Provide the (x, y) coordinate of the cell's center where the given text is located.  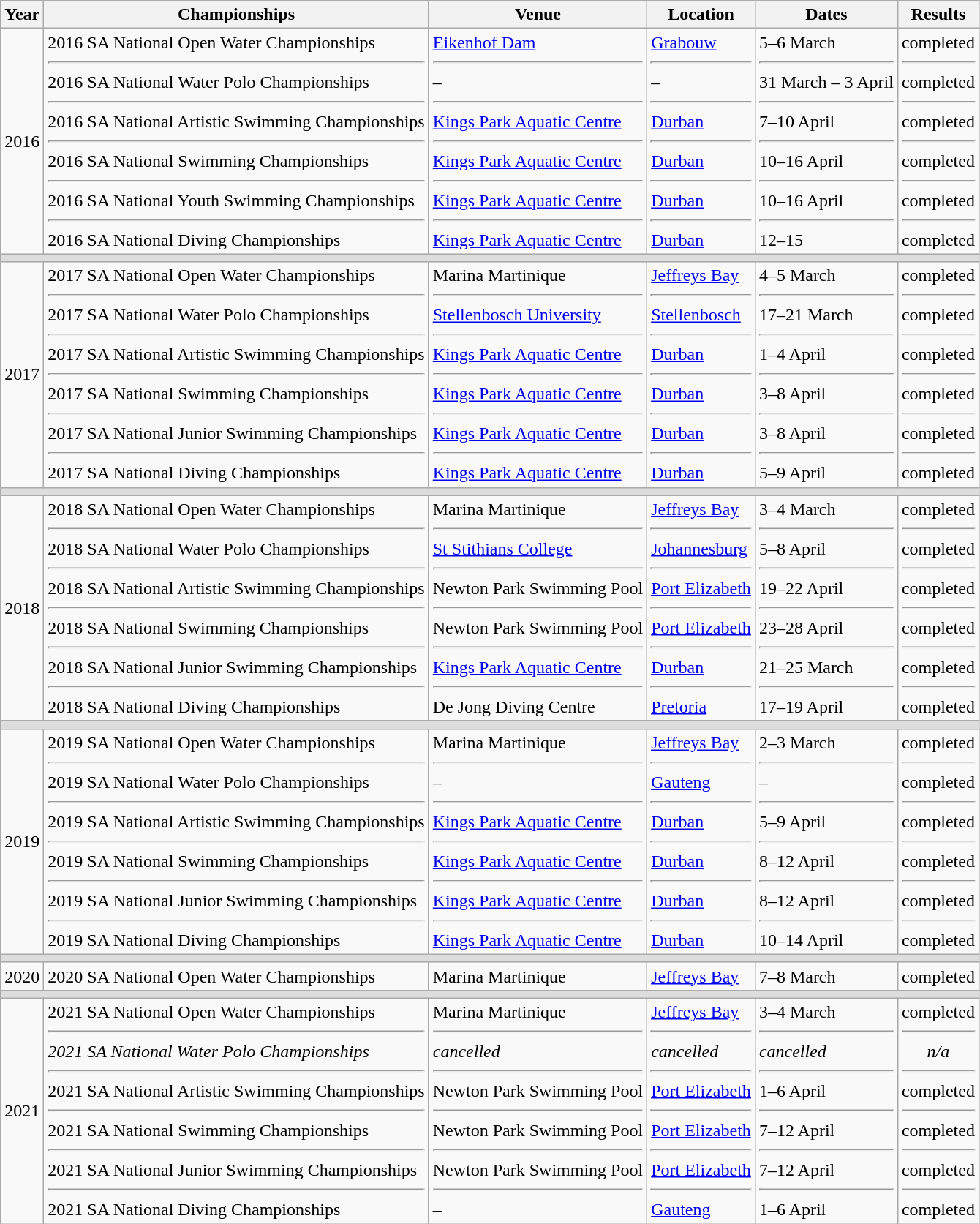
2–3 March – 5–9 April 8–12 April 8–12 April 10–14 April (826, 841)
Eikenhof Dam – Kings Park Aquatic Centre Kings Park Aquatic Centre Kings Park Aquatic Centre Kings Park Aquatic Centre (538, 141)
Results (938, 15)
3–4 March cancelled 1–6 April 7–12 April 7–12 April 1–6 April (826, 1111)
Jeffreys Bay Johannesburg Port Elizabeth Port Elizabeth Durban Pretoria (701, 608)
2021 (22, 1111)
Dates (826, 15)
Marina Martinique cancelled Newton Park Swimming Pool Newton Park Swimming Pool Newton Park Swimming Pool – (538, 1111)
Venue (538, 15)
Jeffreys Bay Gauteng Durban Durban Durban Durban (701, 841)
Jeffreys Bay Stellenbosch Durban Durban Durban Durban (701, 375)
Jeffreys Bay (701, 976)
7–8 March (826, 976)
Year (22, 15)
completed n/a completed completed completed completed (938, 1111)
Grabouw – Durban Durban Durban Durban (701, 141)
Marina Martinique – Kings Park Aquatic Centre Kings Park Aquatic Centre Kings Park Aquatic Centre Kings Park Aquatic Centre (538, 841)
Jeffreys Bay cancelled Port Elizabeth Port Elizabeth Port Elizabeth Gauteng (701, 1111)
2020 (22, 976)
Location (701, 15)
2016 (22, 141)
2019 (22, 841)
Marina Martinique Stellenbosch University Kings Park Aquatic Centre Kings Park Aquatic Centre Kings Park Aquatic Centre Kings Park Aquatic Centre (538, 375)
Marina Martinique (538, 976)
Marina Martinique St Stithians College Newton Park Swimming Pool Newton Park Swimming Pool Kings Park Aquatic Centre De Jong Diving Centre (538, 608)
2018 (22, 608)
2020 SA National Open Water Championships (236, 976)
completed (938, 976)
3–4 March 5–8 April 19–22 April 23–28 April 21–25 March 17–19 April (826, 608)
Championships (236, 15)
4–5 March 17–21 March 1–4 April 3–8 April 3–8 April 5–9 April (826, 375)
2017 (22, 375)
5–6 March 31 March – 3 April 7–10 April 10–16 April 10–16 April 12–15 (826, 141)
